Output the (x, y) coordinate of the center of the cell containing the given text.  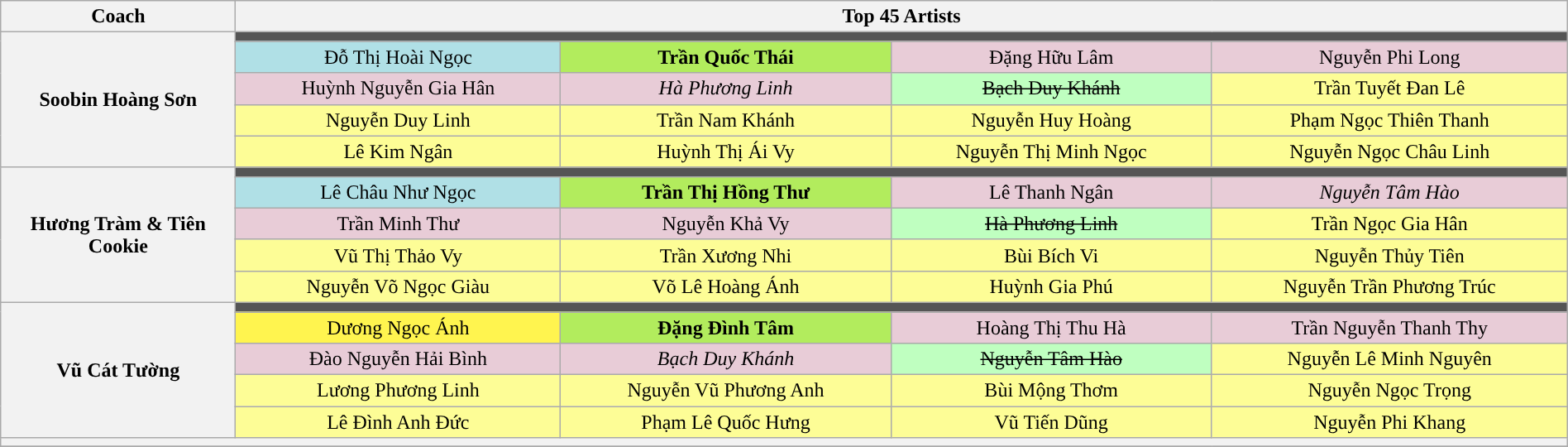
Đặng Đình Tâm (726, 327)
Vũ Tiến Dũng (1051, 422)
Trần Quốc Thái (726, 57)
Trần Tuyết Đan Lê (1389, 89)
Nguyễn Thị Minh Ngọc (1051, 151)
Huỳnh Gia Phú (1051, 286)
Nguyễn Thủy Tiên (1389, 255)
Nguyễn Huy Hoàng (1051, 120)
Top 45 Artists (901, 17)
Bùi Bích Vi (1051, 255)
Trần Minh Thư (399, 223)
Nguyễn Phi Khang (1389, 422)
Phạm Lê Quốc Hưng (726, 422)
Trần Thị Hồng Thư (726, 192)
Hương Tràm & Tiên Cookie (118, 235)
Bùi Mộng Thơm (1051, 391)
Trần Xương Nhi (726, 255)
Huỳnh Nguyễn Gia Hân (399, 89)
Lê Đình Anh Đức (399, 422)
Lương Phương Linh (399, 391)
Soobin Hoàng Sơn (118, 99)
Trần Nam Khánh (726, 120)
Huỳnh Thị Ái Vy (726, 151)
Nguyễn Ngọc Trọng (1389, 391)
Vũ Cát Tường (118, 369)
Nguyễn Trần Phương Trúc (1389, 286)
Lê Châu Như Ngọc (399, 192)
Nguyễn Duy Linh (399, 120)
Lê Kim Ngân (399, 151)
Nguyễn Phi Long (1389, 57)
Nguyễn Khả Vy (726, 223)
Hoàng Thị Thu Hà (1051, 327)
Nguyễn Ngọc Châu Linh (1389, 151)
Nguyễn Vũ Phương Anh (726, 391)
Võ Lê Hoàng Ánh (726, 286)
Đặng Hữu Lâm (1051, 57)
Coach (118, 17)
Lê Thanh Ngân (1051, 192)
Trần Ngọc Gia Hân (1389, 223)
Nguyễn Võ Ngọc Giàu (399, 286)
Đào Nguyễn Hải Bình (399, 359)
Nguyễn Lê Minh Nguyên (1389, 359)
Dương Ngọc Ánh (399, 327)
Đỗ Thị Hoài Ngọc (399, 57)
Phạm Ngọc Thiên Thanh (1389, 120)
Vũ Thị Thảo Vy (399, 255)
Trần Nguyễn Thanh Thy (1389, 327)
